Capture the cell that displays the provided text and extract its (x, y) central coordinate. 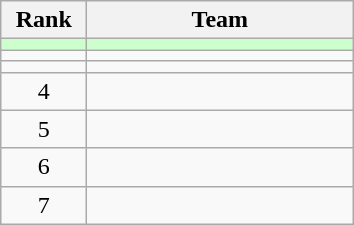
5 (44, 129)
6 (44, 167)
7 (44, 205)
Rank (44, 20)
4 (44, 91)
Team (220, 20)
